From the cell containing the given text, extract its center point as (x, y) coordinate. 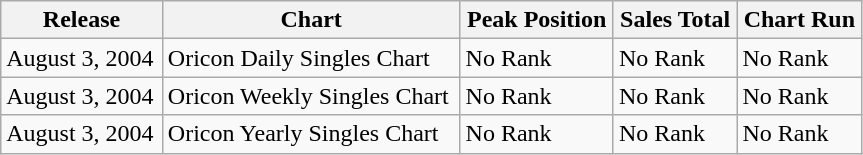
Release (82, 20)
Peak Position (536, 20)
Oricon Yearly Singles Chart (311, 134)
Chart Run (800, 20)
Sales Total (674, 20)
Oricon Daily Singles Chart (311, 58)
Oricon Weekly Singles Chart (311, 96)
Chart (311, 20)
